Identify which cell holds the provided text, then report its (x, y) central coordinate. 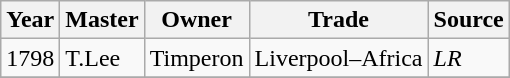
Master (102, 20)
Timperon (196, 58)
LR (468, 58)
Liverpool–Africa (338, 58)
Source (468, 20)
Trade (338, 20)
1798 (30, 58)
T.Lee (102, 58)
Owner (196, 20)
Year (30, 20)
